Capture the cell that displays the provided text and extract its [X, Y] central coordinate. 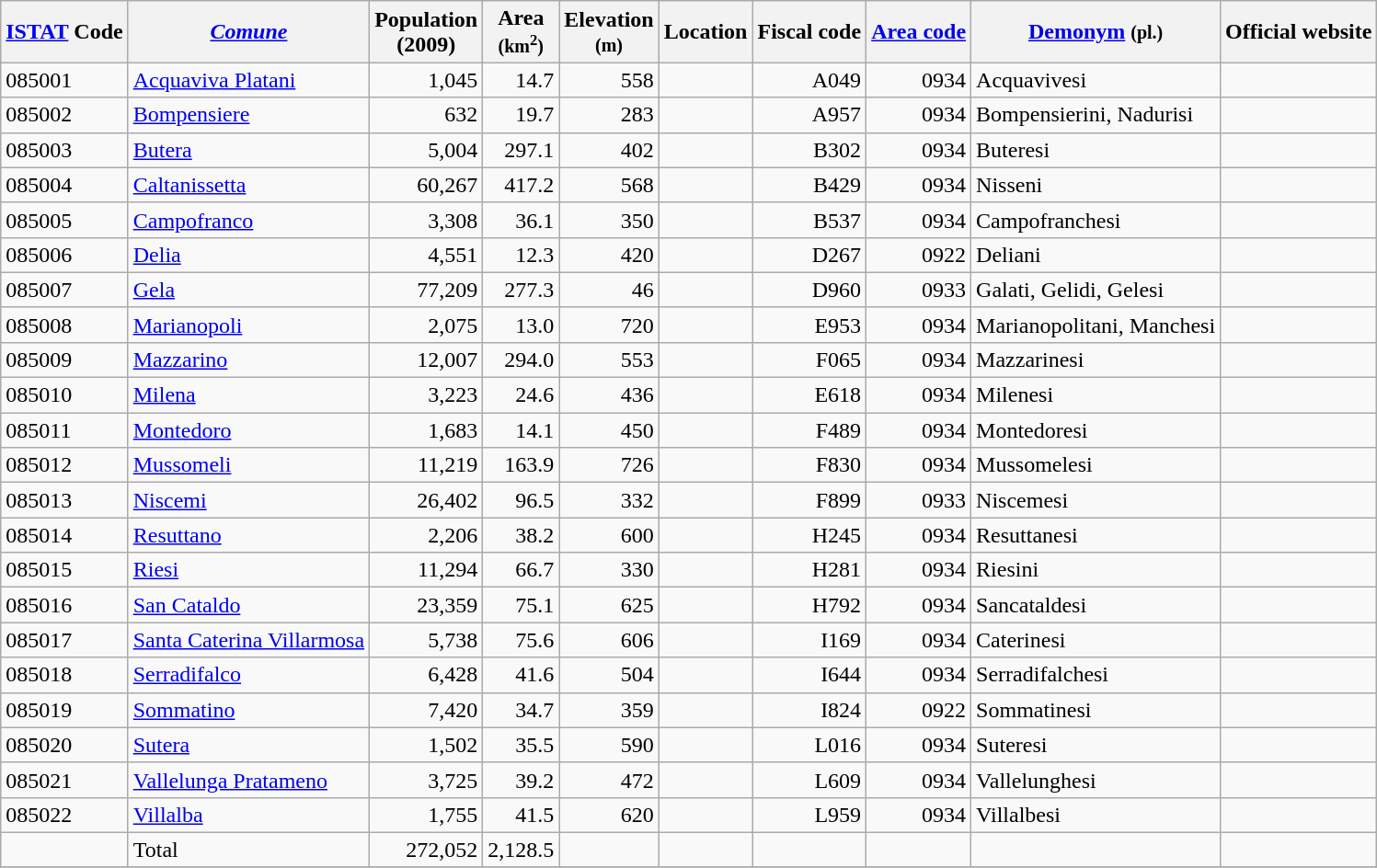
Vallelunga Pratameno [248, 780]
I644 [809, 675]
B537 [809, 220]
Bompensierini, Nadurisi [1096, 115]
Campofranchesi [1096, 220]
085011 [64, 430]
L016 [809, 745]
625 [609, 605]
D960 [809, 290]
Sommatinesi [1096, 710]
Suteresi [1096, 745]
14.7 [521, 80]
085022 [64, 815]
085004 [64, 185]
13.0 [521, 325]
F830 [809, 465]
H281 [809, 570]
Galati, Gelidi, Gelesi [1096, 290]
A049 [809, 80]
Resuttanesi [1096, 535]
14.1 [521, 430]
Niscemesi [1096, 500]
Bompensiere [248, 115]
35.5 [521, 745]
085008 [64, 325]
417.2 [521, 185]
41.5 [521, 815]
1,683 [427, 430]
Sancataldesi [1096, 605]
504 [609, 675]
96.5 [521, 500]
085014 [64, 535]
75.1 [521, 605]
23,359 [427, 605]
359 [609, 710]
Riesi [248, 570]
085009 [64, 360]
6,428 [427, 675]
085021 [64, 780]
Caterinesi [1096, 640]
Villalba [248, 815]
553 [609, 360]
F899 [809, 500]
Serradifalco [248, 675]
39.2 [521, 780]
472 [609, 780]
60,267 [427, 185]
Total [248, 850]
085006 [64, 255]
H245 [809, 535]
Butera [248, 150]
3,223 [427, 395]
66.7 [521, 570]
Official website [1299, 31]
Mazzarinesi [1096, 360]
H792 [809, 605]
Milenesi [1096, 395]
085015 [64, 570]
726 [609, 465]
11,219 [427, 465]
085001 [64, 80]
Montedoresi [1096, 430]
Marianopoli [248, 325]
Nisseni [1096, 185]
283 [609, 115]
085007 [64, 290]
Comune [248, 31]
11,294 [427, 570]
5,738 [427, 640]
Milena [248, 395]
Campofranco [248, 220]
606 [609, 640]
38.2 [521, 535]
D267 [809, 255]
Niscemi [248, 500]
77,209 [427, 290]
Acquaviva Platani [248, 80]
E953 [809, 325]
085017 [64, 640]
Sommatino [248, 710]
4,551 [427, 255]
A957 [809, 115]
085018 [64, 675]
34.7 [521, 710]
Delia [248, 255]
I169 [809, 640]
F489 [809, 430]
41.6 [521, 675]
2,075 [427, 325]
75.6 [521, 640]
720 [609, 325]
24.6 [521, 395]
277.3 [521, 290]
Elevation(m) [609, 31]
085002 [64, 115]
Area code [919, 31]
Riesini [1096, 570]
Mussomelesi [1096, 465]
1,755 [427, 815]
F065 [809, 360]
402 [609, 150]
E618 [809, 395]
330 [609, 570]
Acquavivesi [1096, 80]
085019 [64, 710]
Montedoro [248, 430]
590 [609, 745]
San Cataldo [248, 605]
450 [609, 430]
Mazzarino [248, 360]
Villalbesi [1096, 815]
Buteresi [1096, 150]
558 [609, 80]
Fiscal code [809, 31]
600 [609, 535]
12,007 [427, 360]
Location [706, 31]
2,128.5 [521, 850]
297.1 [521, 150]
B429 [809, 185]
085020 [64, 745]
36.1 [521, 220]
163.9 [521, 465]
26,402 [427, 500]
Population (2009) [427, 31]
085012 [64, 465]
Gela [248, 290]
620 [609, 815]
L609 [809, 780]
Marianopolitani, Manchesi [1096, 325]
ISTAT Code [64, 31]
2,206 [427, 535]
Santa Caterina Villarmosa [248, 640]
Deliani [1096, 255]
Caltanissetta [248, 185]
332 [609, 500]
3,308 [427, 220]
350 [609, 220]
19.7 [521, 115]
Resuttano [248, 535]
Demonym (pl.) [1096, 31]
3,725 [427, 780]
568 [609, 185]
7,420 [427, 710]
12.3 [521, 255]
1,045 [427, 80]
420 [609, 255]
Mussomeli [248, 465]
B302 [809, 150]
085005 [64, 220]
I824 [809, 710]
Area(km2) [521, 31]
085016 [64, 605]
272,052 [427, 850]
Serradifalchesi [1096, 675]
436 [609, 395]
085010 [64, 395]
5,004 [427, 150]
085003 [64, 150]
085013 [64, 500]
632 [427, 115]
Vallelunghesi [1096, 780]
Sutera [248, 745]
294.0 [521, 360]
46 [609, 290]
L959 [809, 815]
1,502 [427, 745]
